Detect which cell encompasses the target text, then output its [x, y] center coordinate. 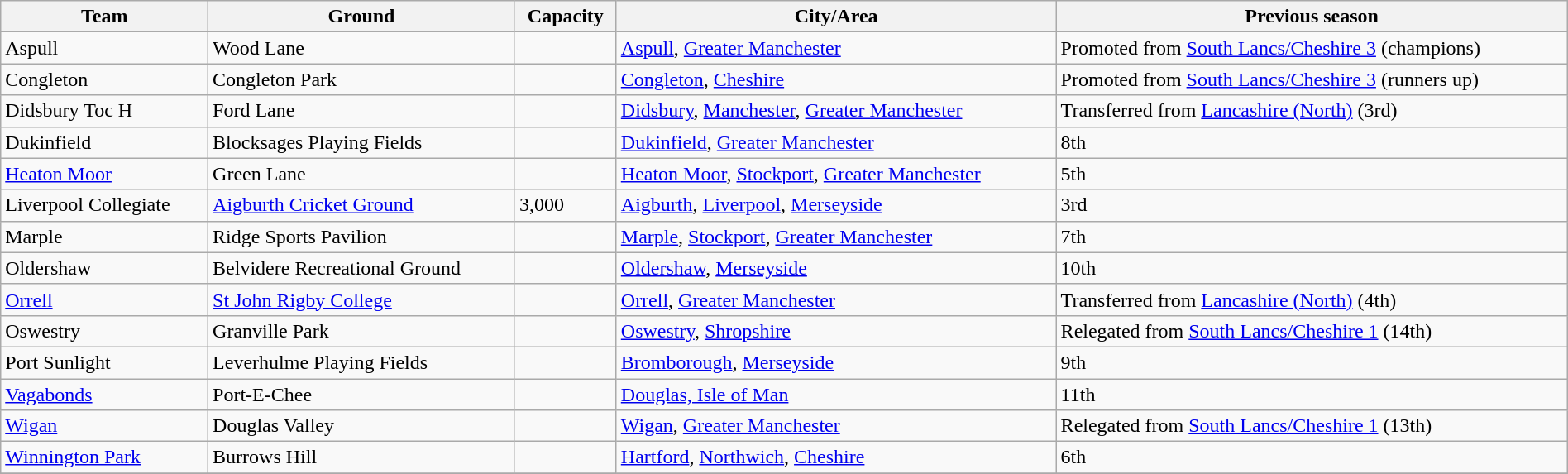
Wigan [104, 426]
Marple, Stockport, Greater Manchester [836, 237]
Aspull, Greater Manchester [836, 48]
Team [104, 17]
Oswestry, Shropshire [836, 331]
Orrell, Greater Manchester [836, 299]
Aspull [104, 48]
Relegated from South Lancs/Cheshire 1 (14th) [1312, 331]
Ridge Sports Pavilion [362, 237]
Orrell [104, 299]
Burrows Hill [362, 457]
8th [1312, 142]
Relegated from South Lancs/Cheshire 1 (13th) [1312, 426]
Congleton, Cheshire [836, 79]
Wood Lane [362, 48]
Heaton Moor, Stockport, Greater Manchester [836, 174]
5th [1312, 174]
Oldershaw, Merseyside [836, 268]
Green Lane [362, 174]
Douglas Valley [362, 426]
Oldershaw [104, 268]
3,000 [566, 205]
6th [1312, 457]
10th [1312, 268]
Heaton Moor [104, 174]
Oswestry [104, 331]
Didsbury Toc H [104, 111]
Belvidere Recreational Ground [362, 268]
9th [1312, 362]
St John Rigby College [362, 299]
Promoted from South Lancs/Cheshire 3 (champions) [1312, 48]
Blocksages Playing Fields [362, 142]
Ground [362, 17]
Granville Park [362, 331]
Liverpool Collegiate [104, 205]
7th [1312, 237]
Port-E-Chee [362, 395]
11th [1312, 395]
Transferred from Lancashire (North) (3rd) [1312, 111]
Douglas, Isle of Man [836, 395]
Congleton Park [362, 79]
Vagabonds [104, 395]
Wigan, Greater Manchester [836, 426]
Capacity [566, 17]
Congleton [104, 79]
Leverhulme Playing Fields [362, 362]
Dukinfield [104, 142]
Aigburth Cricket Ground [362, 205]
Ford Lane [362, 111]
Aigburth, Liverpool, Merseyside [836, 205]
Transferred from Lancashire (North) (4th) [1312, 299]
Hartford, Northwich, Cheshire [836, 457]
City/Area [836, 17]
Bromborough, Merseyside [836, 362]
Marple [104, 237]
3rd [1312, 205]
Promoted from South Lancs/Cheshire 3 (runners up) [1312, 79]
Dukinfield, Greater Manchester [836, 142]
Port Sunlight [104, 362]
Previous season [1312, 17]
Didsbury, Manchester, Greater Manchester [836, 111]
Winnington Park [104, 457]
